Return the [x, y] coordinate for the center point of the cell that contains the specified text.  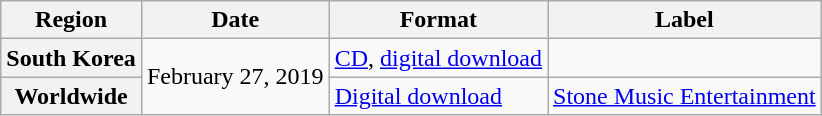
February 27, 2019 [235, 77]
Date [235, 20]
Digital download [438, 96]
Stone Music Entertainment [685, 96]
Region [72, 20]
South Korea [72, 58]
Format [438, 20]
CD, digital download [438, 58]
Worldwide [72, 96]
Label [685, 20]
